Scan for the cell matching the given text and deliver its [x, y] coordinate at center. 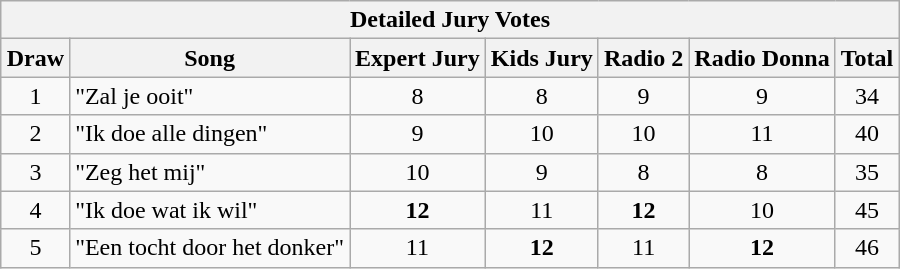
Radio 2 [643, 58]
35 [867, 172]
5 [35, 248]
"Zal je ooit" [210, 96]
2 [35, 134]
"Ik doe wat ik wil" [210, 210]
Song [210, 58]
4 [35, 210]
3 [35, 172]
1 [35, 96]
Detailed Jury Votes [450, 20]
"Ik doe alle dingen" [210, 134]
Expert Jury [418, 58]
45 [867, 210]
34 [867, 96]
"Zeg het mij" [210, 172]
40 [867, 134]
"Een tocht door het donker" [210, 248]
Draw [35, 58]
Total [867, 58]
Kids Jury [542, 58]
46 [867, 248]
Radio Donna [762, 58]
